Return the (X, Y) coordinate for the center point of the cell that contains the specified text.  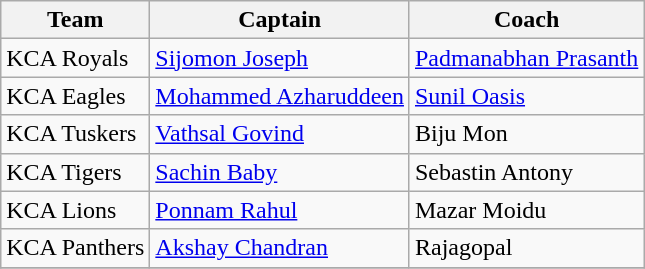
Vathsal Govind (280, 134)
KCA Tuskers (76, 134)
Mazar Moidu (526, 210)
Rajagopal (526, 248)
Padmanabhan Prasanth (526, 58)
Team (76, 20)
Biju Mon (526, 134)
Coach (526, 20)
Sachin Baby (280, 172)
KCA Lions (76, 210)
Captain (280, 20)
Akshay Chandran (280, 248)
KCA Eagles (76, 96)
Ponnam Rahul (280, 210)
Sebastin Antony (526, 172)
Sijomon Joseph (280, 58)
Mohammed Azharuddeen (280, 96)
KCA Royals (76, 58)
Sunil Oasis (526, 96)
KCA Panthers (76, 248)
KCA Tigers (76, 172)
